Identify which cell holds the provided text, then report its [X, Y] central coordinate. 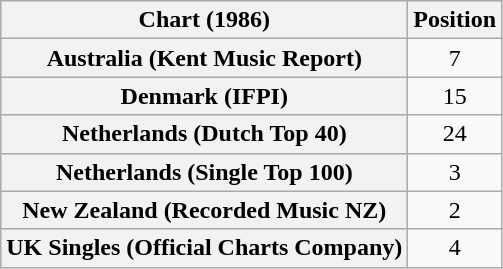
Chart (1986) [204, 20]
24 [455, 134]
Australia (Kent Music Report) [204, 58]
Netherlands (Dutch Top 40) [204, 134]
UK Singles (Official Charts Company) [204, 248]
15 [455, 96]
3 [455, 172]
2 [455, 210]
Position [455, 20]
7 [455, 58]
Netherlands (Single Top 100) [204, 172]
4 [455, 248]
New Zealand (Recorded Music NZ) [204, 210]
Denmark (IFPI) [204, 96]
